Pinpoint the cell where the given text exists, returning its (x, y) midpoint coordinate. 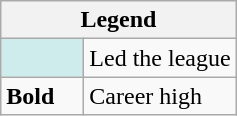
Bold (42, 96)
Legend (118, 20)
Led the league (160, 58)
Career high (160, 96)
